Determine the (X, Y) coordinate at the center of the cell enclosing the given text.  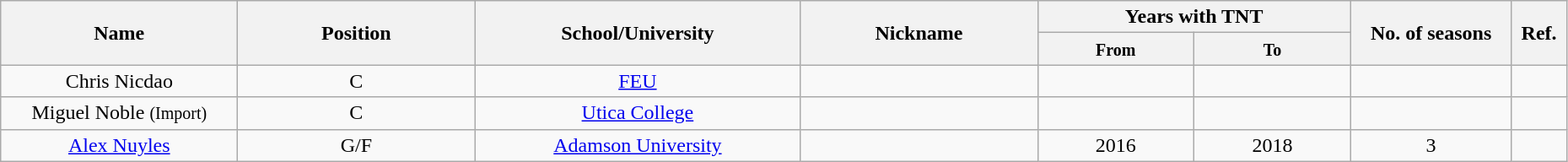
School/University (638, 33)
Name (120, 33)
Alex Nuyles (120, 145)
To (1273, 49)
From (1116, 49)
G/F (356, 145)
No. of seasons (1431, 33)
Utica College (638, 113)
2016 (1116, 145)
2018 (1273, 145)
Chris Nicdao (120, 81)
Miguel Noble (Import) (120, 113)
Position (356, 33)
3 (1431, 145)
Nickname (919, 33)
Ref. (1538, 33)
Years with TNT (1194, 17)
FEU (638, 81)
Adamson University (638, 145)
